Capture the cell that displays the provided text and extract its (x, y) central coordinate. 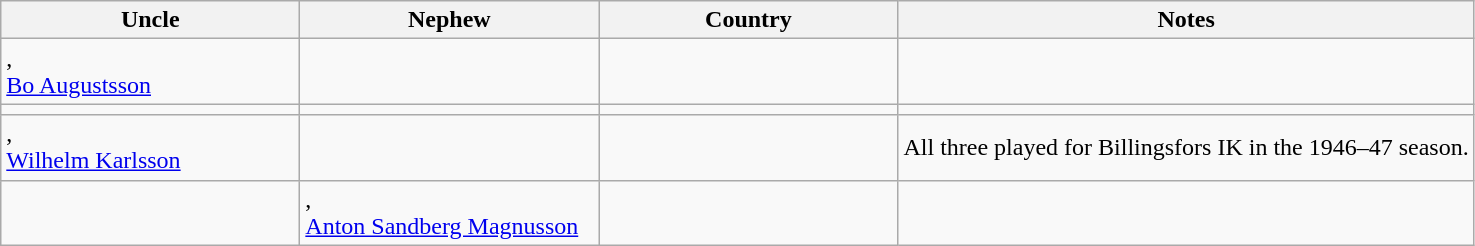
Uncle (150, 20)
All three played for Billingsfors IK in the 1946–47 season. (1186, 148)
,Bo Augustsson (150, 72)
Country (748, 20)
Notes (1186, 20)
Nephew (450, 20)
,Wilhelm Karlsson (150, 148)
,Anton Sandberg Magnusson (450, 212)
